Search for the cell housing the specified text and yield its (X, Y) center coordinate. 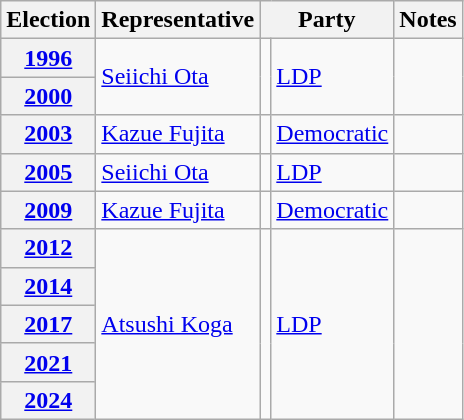
2024 (48, 400)
2005 (48, 172)
Party (327, 20)
2017 (48, 324)
1996 (48, 58)
Election (48, 20)
2000 (48, 96)
2003 (48, 134)
Atsushi Koga (178, 324)
2009 (48, 210)
Notes (428, 20)
2021 (48, 362)
Representative (178, 20)
2014 (48, 286)
2012 (48, 248)
